Output the [X, Y] coordinate of the center of the cell containing the given text.  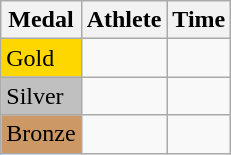
Athlete [124, 20]
Silver [41, 96]
Bronze [41, 134]
Gold [41, 58]
Medal [41, 20]
Time [199, 20]
